Pinpoint the cell where the given text exists, returning its (X, Y) midpoint coordinate. 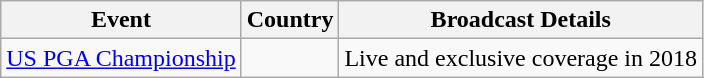
Country (290, 20)
US PGA Championship (121, 58)
Broadcast Details (521, 20)
Live and exclusive coverage in 2018 (521, 58)
Event (121, 20)
